Locate the cell with the specified text and output its (X, Y) center coordinate. 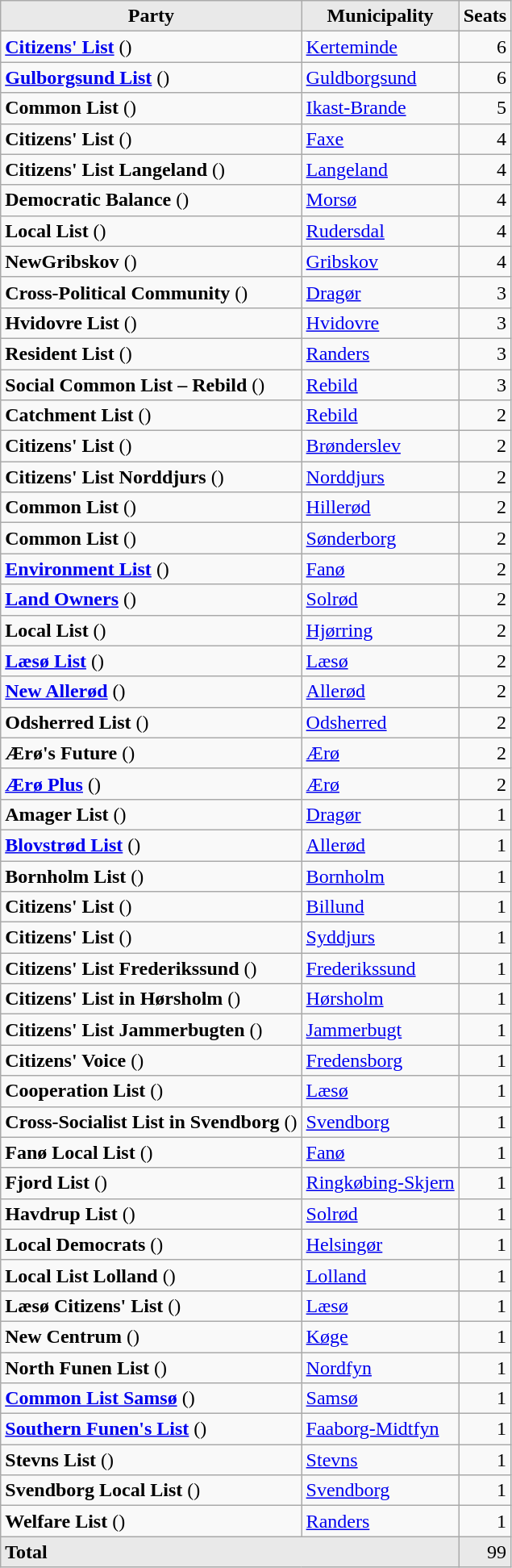
New Allerød () (152, 692)
Ikast-Brande (381, 108)
Welfare List () (152, 1521)
Citizens' Voice () (152, 1060)
5 (485, 108)
Svendborg Local List () (152, 1491)
Resident List () (152, 353)
Læsø Citizens' List () (152, 1306)
Local List Lolland () (152, 1275)
Bornholm (381, 876)
Langeland (381, 169)
Syddjurs (381, 938)
Southern Funen's List () (152, 1429)
Citizens' List Norddjurs () (152, 477)
99 (485, 1552)
Hvidovre (381, 323)
Catchment List () (152, 416)
Hillerød (381, 508)
Billund (381, 907)
Social Common List – Rebild () (152, 385)
Fanø Local List () (152, 1152)
Citizens' List Frederikssund () (152, 968)
Local Democrats () (152, 1244)
Fredensborg (381, 1060)
Stevns (381, 1460)
Ringkøbing-Skjern (381, 1183)
Odsherred (381, 722)
New Centrum () (152, 1336)
Cross-Political Community () (152, 292)
Environment List () (152, 569)
North Funen List () (152, 1368)
Democratic Balance () (152, 200)
Norddjurs (381, 477)
Frederikssund (381, 968)
Køge (381, 1336)
Total (230, 1552)
Seats (485, 16)
Morsø (381, 200)
Municipality (381, 16)
Hørsholm (381, 999)
Læsø List () (152, 661)
Ærø Plus () (152, 784)
Sønderborg (381, 538)
Land Owners () (152, 600)
Ærø's Future () (152, 753)
Gribskov (381, 261)
Citizens' List Langeland () (152, 169)
Brønderslev (381, 446)
Nordfyn (381, 1368)
Citizens' List Jammerbugten () (152, 1030)
Fjord List () (152, 1183)
Faaborg-Midtfyn (381, 1429)
NewGribskov () (152, 261)
Guldborgsund (381, 77)
Hjørring (381, 630)
Cooperation List () (152, 1091)
Samsø (381, 1399)
Helsingør (381, 1244)
Common List Samsø () (152, 1399)
Havdrup List () (152, 1214)
Odsherred List () (152, 722)
Rudersdal (381, 231)
Gulborgsund List () (152, 77)
Blovstrød List () (152, 845)
Jammerbugt (381, 1030)
Cross-Socialist List in Svendborg () (152, 1122)
Party (152, 16)
Hvidovre List () (152, 323)
Kerteminde (381, 47)
Amager List () (152, 814)
Lolland (381, 1275)
Bornholm List () (152, 876)
Stevns List () (152, 1460)
Faxe (381, 139)
Citizens' List in Hørsholm () (152, 999)
